Scan for the cell matching the given text and deliver its [x, y] coordinate at center. 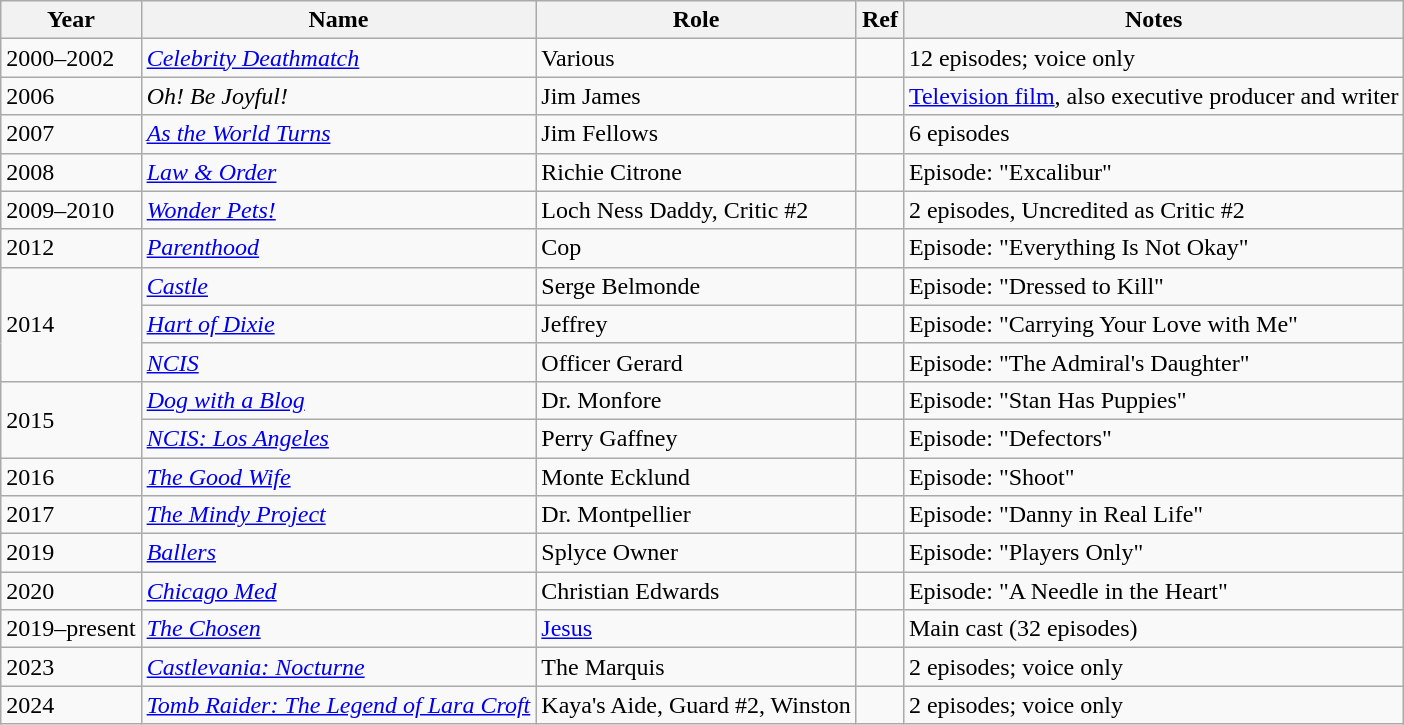
2000–2002 [71, 58]
Hart of Dixie [338, 324]
2014 [71, 324]
Perry Gaffney [696, 438]
Ref [880, 20]
Episode: "Danny in Real Life" [1154, 515]
12 episodes; voice only [1154, 58]
2007 [71, 134]
Cop [696, 248]
Year [71, 20]
Role [696, 20]
Name [338, 20]
Jim Fellows [696, 134]
The Chosen [338, 629]
Castlevania: Nocturne [338, 667]
Jim James [696, 96]
2020 [71, 591]
Wonder Pets! [338, 210]
6 episodes [1154, 134]
Richie Citrone [696, 172]
2023 [71, 667]
Dr. Monfore [696, 400]
Notes [1154, 20]
The Marquis [696, 667]
Castle [338, 286]
Parenthood [338, 248]
Various [696, 58]
Episode: "Carrying Your Love with Me" [1154, 324]
NCIS [338, 362]
2009–2010 [71, 210]
Episode: "Everything Is Not Okay" [1154, 248]
Episode: "Shoot" [1154, 477]
2016 [71, 477]
Kaya's Aide, Guard #2, Winston [696, 705]
Episode: "Stan Has Puppies" [1154, 400]
Episode: "The Admiral's Daughter" [1154, 362]
NCIS: Los Angeles [338, 438]
Episode: "Excalibur" [1154, 172]
As the World Turns [338, 134]
The Mindy Project [338, 515]
Serge Belmonde [696, 286]
2008 [71, 172]
Main cast (32 episodes) [1154, 629]
Episode: "Players Only" [1154, 553]
2019 [71, 553]
The Good Wife [338, 477]
Ballers [338, 553]
Episode: "Dressed to Kill" [1154, 286]
Dog with a Blog [338, 400]
2 episodes, Uncredited as Critic #2 [1154, 210]
Loch Ness Daddy, Critic #2 [696, 210]
2006 [71, 96]
Chicago Med [338, 591]
Television film, also executive producer and writer [1154, 96]
Oh! Be Joyful! [338, 96]
Monte Ecklund [696, 477]
Episode: "A Needle in the Heart" [1154, 591]
Officer Gerard [696, 362]
Tomb Raider: The Legend of Lara Croft [338, 705]
Jeffrey [696, 324]
2019–present [71, 629]
2017 [71, 515]
2012 [71, 248]
Law & Order [338, 172]
2015 [71, 419]
Dr. Montpellier [696, 515]
2024 [71, 705]
Celebrity Deathmatch [338, 58]
Episode: "Defectors" [1154, 438]
Jesus [696, 629]
Splyce Owner [696, 553]
Christian Edwards [696, 591]
